Locate the cell with the specified text and output its (X, Y) center coordinate. 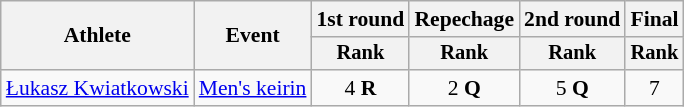
Repechage (464, 19)
2 Q (464, 88)
5 Q (572, 88)
Event (253, 36)
Men's keirin (253, 88)
Athlete (98, 36)
1st round (360, 19)
Łukasz Kwiatkowski (98, 88)
4 R (360, 88)
2nd round (572, 19)
Final (654, 19)
7 (654, 88)
